Find where the given text appears and provide that cell's center as (X, Y) coordinate. 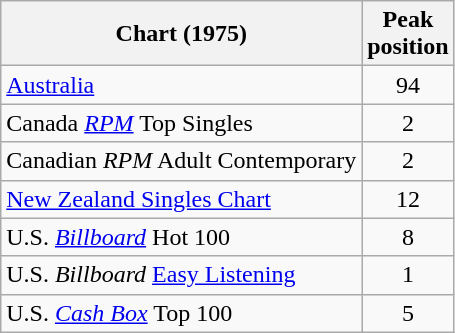
Canada RPM Top Singles (182, 123)
1 (408, 275)
Australia (182, 85)
5 (408, 313)
Canadian RPM Adult Contemporary (182, 161)
New Zealand Singles Chart (182, 199)
94 (408, 85)
U.S. Billboard Hot 100 (182, 237)
8 (408, 237)
Peakposition (408, 34)
Chart (1975) (182, 34)
U.S. Cash Box Top 100 (182, 313)
12 (408, 199)
U.S. Billboard Easy Listening (182, 275)
